Search for the cell housing the specified text and yield its (x, y) center coordinate. 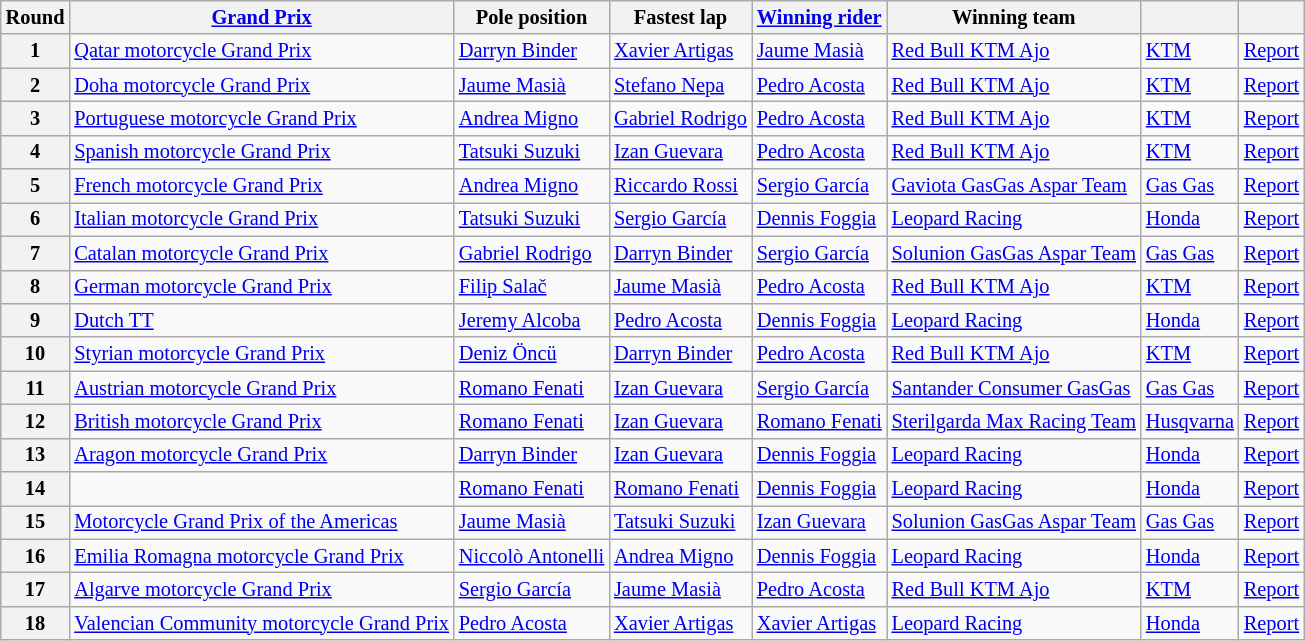
7 (36, 253)
Winning rider (820, 17)
8 (36, 287)
17 (36, 589)
Valencian Community motorcycle Grand Prix (262, 623)
2 (36, 85)
16 (36, 556)
Austrian motorcycle Grand Prix (262, 388)
Qatar motorcycle Grand Prix (262, 51)
18 (36, 623)
Niccolò Antonelli (532, 556)
Emilia Romagna motorcycle Grand Prix (262, 556)
11 (36, 388)
Deniz Öncü (532, 354)
Styrian motorcycle Grand Prix (262, 354)
Winning team (1014, 17)
10 (36, 354)
Riccardo Rossi (680, 186)
Pole position (532, 17)
Fastest lap (680, 17)
Aragon motorcycle Grand Prix (262, 455)
Husqvarna (1190, 421)
Grand Prix (262, 17)
Gaviota GasGas Aspar Team (1014, 186)
British motorcycle Grand Prix (262, 421)
14 (36, 489)
1 (36, 51)
Jeremy Alcoba (532, 320)
4 (36, 152)
6 (36, 219)
3 (36, 118)
Italian motorcycle Grand Prix (262, 219)
Filip Salač (532, 287)
Santander Consumer GasGas (1014, 388)
Stefano Nepa (680, 85)
15 (36, 522)
Portuguese motorcycle Grand Prix (262, 118)
5 (36, 186)
Doha motorcycle Grand Prix (262, 85)
Algarve motorcycle Grand Prix (262, 589)
13 (36, 455)
Dutch TT (262, 320)
Catalan motorcycle Grand Prix (262, 253)
9 (36, 320)
French motorcycle Grand Prix (262, 186)
Sterilgarda Max Racing Team (1014, 421)
Spanish motorcycle Grand Prix (262, 152)
12 (36, 421)
Motorcycle Grand Prix of the Americas (262, 522)
German motorcycle Grand Prix (262, 287)
Round (36, 17)
